Capture the cell that displays the provided text and extract its [X, Y] central coordinate. 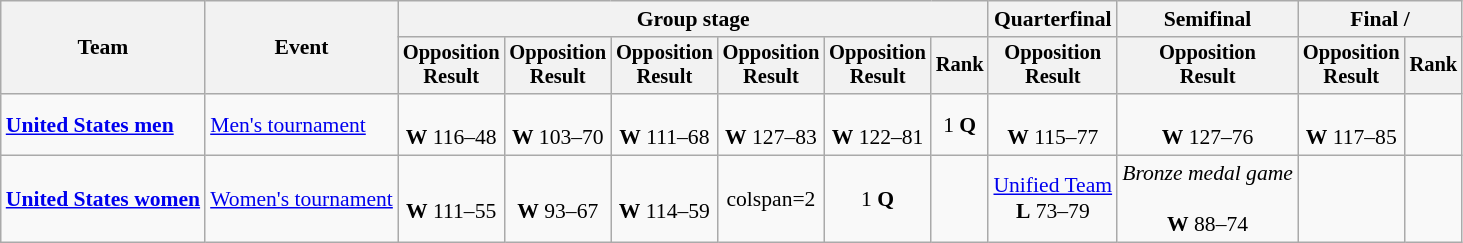
Semifinal [1208, 19]
W 117–85 [1352, 124]
Men's tournament [302, 124]
W 111–55 [452, 200]
W 103–70 [558, 124]
United States men [103, 124]
Event [302, 48]
Final / [1380, 19]
Team [103, 48]
colspan=2 [772, 200]
Unified TeamL 73–79 [1052, 200]
Women's tournament [302, 200]
W 122–81 [878, 124]
W 93–67 [558, 200]
W 114–59 [664, 200]
W 127–83 [772, 124]
W 127–76 [1208, 124]
W 116–48 [452, 124]
W 115–77 [1052, 124]
Group stage [694, 19]
Bronze medal gameW 88–74 [1208, 200]
W 111–68 [664, 124]
Quarterfinal [1052, 19]
United States women [103, 200]
